Scan for the cell matching the given text and deliver its [x, y] coordinate at center. 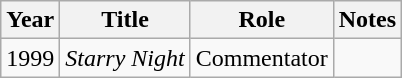
Title [125, 20]
Starry Night [125, 58]
Notes [367, 20]
Year [30, 20]
1999 [30, 58]
Role [262, 20]
Commentator [262, 58]
